Capture the cell that displays the provided text and extract its [X, Y] central coordinate. 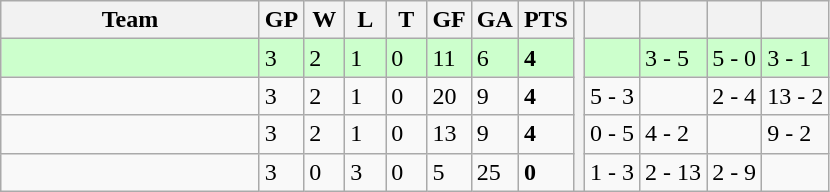
1 - 3 [612, 172]
W [324, 20]
6 [494, 58]
GA [494, 20]
11 [449, 58]
3 - 1 [796, 58]
0 - 5 [612, 134]
2 - 13 [674, 172]
4 - 2 [674, 134]
T [406, 20]
2 - 4 [734, 96]
GP [281, 20]
5 - 3 [612, 96]
13 - 2 [796, 96]
5 [449, 172]
25 [494, 172]
9 - 2 [796, 134]
20 [449, 96]
PTS [546, 20]
3 - 5 [674, 58]
Team [130, 20]
2 - 9 [734, 172]
GF [449, 20]
13 [449, 134]
5 - 0 [734, 58]
L [366, 20]
